Capture the cell that displays the provided text and extract its (x, y) central coordinate. 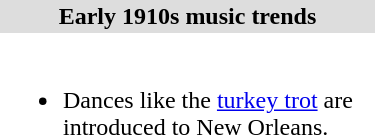
Early 1910s music trends (188, 16)
